Search for the cell housing the specified text and yield its (x, y) center coordinate. 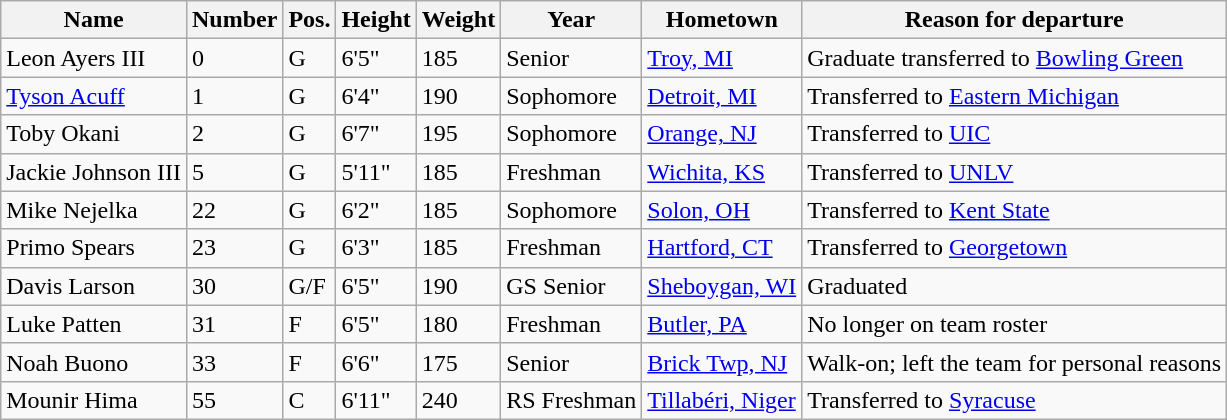
6'2" (376, 210)
Transferred to Syracuse (1014, 400)
Graduate transferred to Bowling Green (1014, 58)
Leon Ayers III (94, 58)
Mounir Hima (94, 400)
Mike Nejelka (94, 210)
23 (234, 248)
Butler, PA (722, 324)
33 (234, 362)
Pos. (310, 20)
Solon, OH (722, 210)
Hometown (722, 20)
Transferred to Georgetown (1014, 248)
GS Senior (572, 286)
22 (234, 210)
Orange, NJ (722, 134)
Transferred to UIC (1014, 134)
30 (234, 286)
Transferred to UNLV (1014, 172)
Name (94, 20)
G/F (310, 286)
Troy, MI (722, 58)
No longer on team roster (1014, 324)
240 (458, 400)
1 (234, 96)
Toby Okani (94, 134)
Number (234, 20)
Primo Spears (94, 248)
Transferred to Kent State (1014, 210)
Brick Twp, NJ (722, 362)
Jackie Johnson III (94, 172)
Sheboygan, WI (722, 286)
6'6" (376, 362)
Davis Larson (94, 286)
Tillabéri, Niger (722, 400)
5 (234, 172)
Year (572, 20)
C (310, 400)
6'4" (376, 96)
Height (376, 20)
195 (458, 134)
0 (234, 58)
Luke Patten (94, 324)
31 (234, 324)
2 (234, 134)
Transferred to Eastern Michigan (1014, 96)
Detroit, MI (722, 96)
Hartford, CT (722, 248)
RS Freshman (572, 400)
Weight (458, 20)
6'11" (376, 400)
180 (458, 324)
175 (458, 362)
Walk-on; left the team for personal reasons (1014, 362)
Reason for departure (1014, 20)
Tyson Acuff (94, 96)
Graduated (1014, 286)
Wichita, KS (722, 172)
Noah Buono (94, 362)
6'7" (376, 134)
6'3" (376, 248)
5'11" (376, 172)
55 (234, 400)
